From the cell containing the given text, extract its center point as (x, y) coordinate. 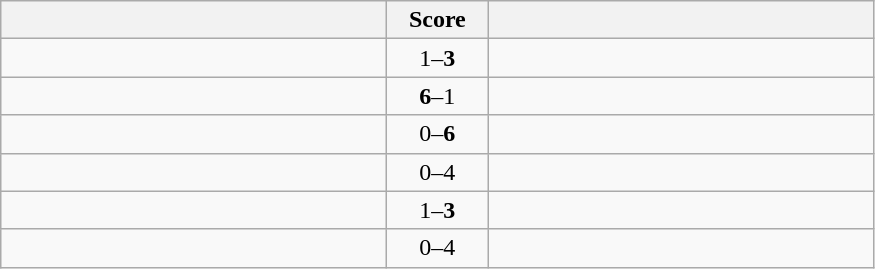
6–1 (438, 96)
0–6 (438, 134)
Score (438, 20)
